Determine the [x, y] coordinate at the center of the cell enclosing the given text.  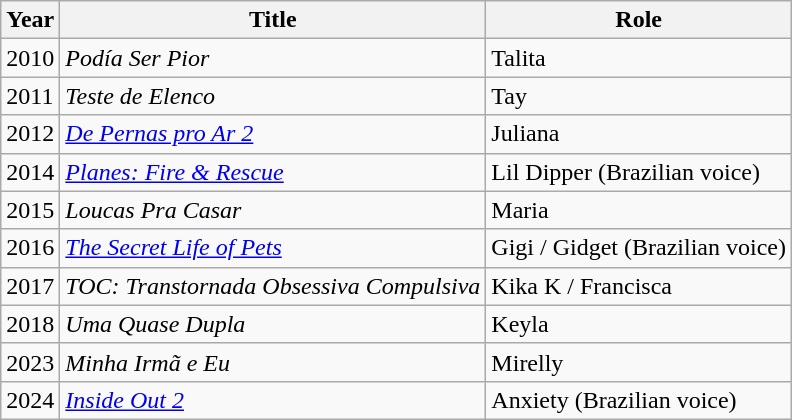
Mirelly [639, 362]
De Pernas pro Ar 2 [273, 134]
Gigi / Gidget (Brazilian voice) [639, 248]
Anxiety (Brazilian voice) [639, 400]
Kika K / Francisca [639, 286]
Minha Irmã e Eu [273, 362]
2018 [30, 324]
Inside Out 2 [273, 400]
Lil Dipper (Brazilian voice) [639, 172]
2010 [30, 58]
Maria [639, 210]
Loucas Pra Casar [273, 210]
Keyla [639, 324]
2012 [30, 134]
The Secret Life of Pets [273, 248]
2017 [30, 286]
Title [273, 20]
Tay [639, 96]
2015 [30, 210]
Uma Quase Dupla [273, 324]
Talita [639, 58]
2024 [30, 400]
2016 [30, 248]
Planes: Fire & Rescue [273, 172]
TOC: Transtornada Obsessiva Compulsiva [273, 286]
Teste de Elenco [273, 96]
2011 [30, 96]
2014 [30, 172]
Year [30, 20]
2023 [30, 362]
Role [639, 20]
Podía Ser Pior [273, 58]
Juliana [639, 134]
